Return (x, y) of the center of cell containing provided text 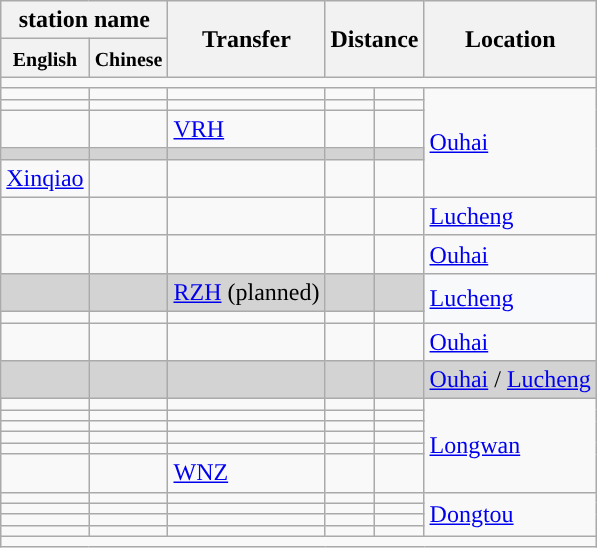
English (45, 58)
Dongtou (510, 514)
Distance (374, 39)
Longwan (510, 446)
Xinqiao (45, 178)
Ouhai / Lucheng (510, 380)
VRH (246, 129)
WNZ (246, 473)
station name (84, 20)
Transfer (246, 39)
Chinese (128, 58)
RZH (planned) (246, 292)
Location (510, 39)
